Search for the cell housing the specified text and yield its [x, y] center coordinate. 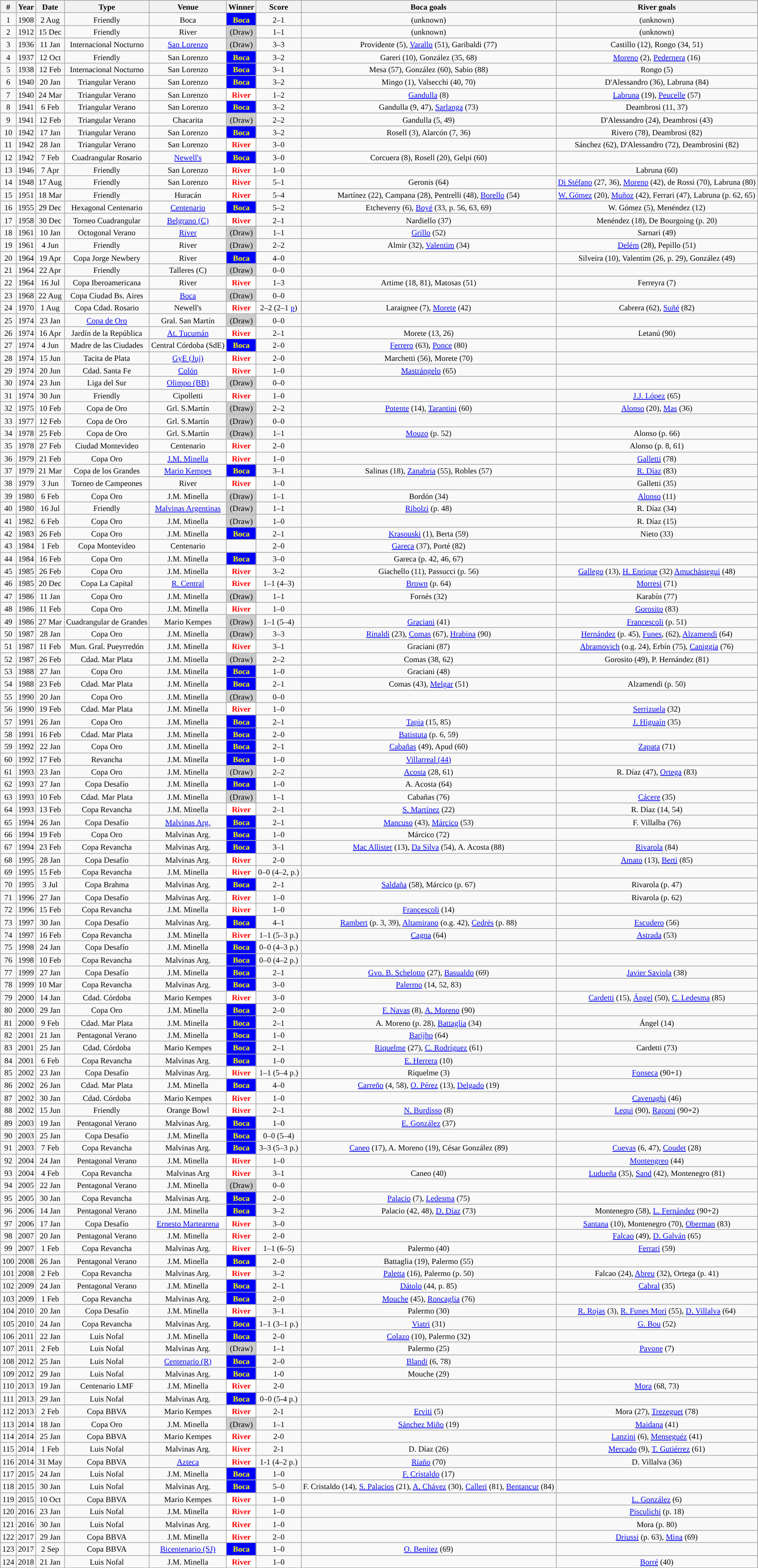
Di Stéfano (27, 36), Moreno (42), de Rossi (70), Labruna (80) [656, 182]
103 [9, 1298]
18 [9, 232]
Galletti (35) [656, 483]
0–0 (5-4 p.) [278, 1399]
Boca goals [429, 7]
1-1 (4–2 p.) [278, 1461]
1-0 [278, 1374]
Mouche (45), Roncaglia (76) [429, 1298]
67 [9, 847]
R. Díaz (47), Ortega (83) [656, 772]
Comas (38, 62) [429, 659]
Revancha [107, 759]
14 [9, 182]
Blandi (6, 78) [429, 1361]
Riaño (70) [429, 1461]
Octogonal Verano [107, 232]
Santana (10), Montenegro (70), Oberman (83) [656, 1223]
Hexagonal Centenario [107, 207]
92 [9, 1160]
82 [9, 1035]
Mesa (57), González (60), Sabio (88) [429, 69]
Astrada (53) [656, 934]
Salinas (18), Zanabria (55), Robles (57) [429, 471]
Galletti (78) [656, 458]
106 [9, 1336]
10 Jan [50, 232]
Gorosito (49), P. Hernández (81) [656, 659]
Huracán [188, 195]
Copa Iberoamericana [107, 282]
120 [9, 1511]
Escudero (56) [656, 922]
43 [9, 546]
Gandulla (5, 49) [429, 119]
74 [9, 934]
48 [9, 609]
Erviti (5) [429, 1411]
Cabrera (62), Suñé (82) [656, 307]
27 [9, 345]
Cuadrangular Rosario [107, 157]
# [9, 7]
Lequi (90), Raponi (90+2) [656, 1110]
Copa Jorge Newbery [107, 257]
Malvinas Arg [188, 1173]
20 [9, 257]
Copa La Capital [107, 584]
3 [9, 44]
Maidana (41) [656, 1424]
Marchetti (56), Morete (70) [429, 357]
Nieto (33) [656, 533]
109 [9, 1374]
94 [9, 1186]
0–0 (5–4) [278, 1135]
Sánchez Miño (19) [429, 1424]
114 [9, 1436]
7 Apr [50, 170]
Palacio (7), Ledesma (75) [429, 1198]
51 [9, 646]
47 [9, 596]
57 [9, 721]
J. Higuaín (35) [656, 721]
Chacarita [188, 119]
41 [9, 521]
D'Alessandro (36), Labruna (84) [656, 82]
31 [9, 395]
105 [9, 1323]
Brown (p. 64) [429, 584]
Providente (5), Varallo (51), Garibaldi (77) [429, 44]
Gareri (10), González (35, 68) [429, 57]
F. Navas (8), A. Moreno (90) [429, 1010]
Mac Allister (13), Da Silva (54), A. Acosta (88) [429, 847]
115 [9, 1449]
Márcico (72) [429, 834]
Ludueña (35), Sand (42), Montenegro (81) [656, 1173]
1955 [26, 207]
5 [9, 69]
Cuevas (6, 47), Coudet (28) [656, 1147]
Fonseca (90+1) [656, 1072]
S. Martínez (22) [429, 809]
Ciudad Montevideo [107, 446]
R. Central [188, 584]
Type [107, 7]
21 [9, 270]
0–0 (4–2 p.) [278, 960]
Dátolo (44, p. 85) [429, 1286]
Graciani (41) [429, 621]
1–1 (3–1 p.) [278, 1323]
Artime (18, 81), Matosas (51) [429, 282]
89 [9, 1122]
1–1 (4–3) [278, 584]
1–3 [278, 282]
30 Jun [50, 395]
27 Mar [50, 621]
23 [9, 295]
Mingo (1), Valsecchi (40, 70) [429, 82]
3 Jul [50, 884]
Rivero (78), Deambrosi (82) [656, 132]
N. Burdisso (8) [429, 1110]
5–4 [278, 195]
13 [9, 170]
Alonso (11) [656, 496]
118 [9, 1486]
Mouche (29) [429, 1374]
E. González (37) [429, 1122]
59 [9, 746]
Tapia (15, 85) [429, 721]
69 [9, 872]
D. Díaz (26) [429, 1449]
Talleres (C) [188, 270]
30 [9, 383]
Battaglia (19), Palermo (55) [429, 1261]
Cagna (64) [429, 934]
112 [9, 1411]
22 [9, 282]
16 Apr [50, 332]
19 [9, 245]
12 Oct [50, 57]
R. Rojas (3), R. Funes Mori (55), D. Villalva (64) [656, 1311]
W. Gómez (5), Menéndez (12) [656, 207]
Francescoli (14) [429, 909]
45 [9, 571]
5–1 [278, 182]
9 Feb [50, 1022]
87 [9, 1097]
Montengreo (44) [656, 1160]
Borré (40) [656, 1561]
Acosta (28, 61) [429, 772]
Central Córdoba (SdE) [188, 345]
91 [9, 1147]
Cardetti (15), Ángel (50), C. Ledesma (85) [656, 997]
46 [9, 584]
Belgrano (C) [188, 220]
1982 [26, 521]
Francescoli (p. 51) [656, 621]
G. Bou (52) [656, 1323]
Caneo (17), A. Moreno (19), César González (89) [429, 1147]
17 Aug [50, 182]
4 Feb [50, 1173]
24 Mar [50, 94]
Fornés (32) [429, 596]
Mora (p. 80) [656, 1524]
24 [9, 307]
56 [9, 709]
25 Feb [50, 433]
Torneo Cuadrangular [107, 220]
Batistuta (p. 6, 59) [429, 734]
Bordón (34) [429, 496]
19 Apr [50, 257]
25 [9, 320]
30 Dec [50, 220]
40 [9, 508]
23 Jun [50, 383]
D'Alessandro (24), Deambrosi (43) [656, 119]
Karabín (77) [656, 596]
10 Oct [50, 1499]
Gandulla (8) [429, 94]
Geronis (64) [429, 182]
Date [50, 7]
Rongo (5) [656, 69]
Laraignee (7), Morete (42) [429, 307]
Colón [188, 370]
Malvinas Argentinas [188, 508]
20 Dec [50, 584]
F. Cristaldo (14), S. Palacios (21), A. Chávez (30), Calleri (81), Bentancur (84) [429, 1486]
R. Díaz (34) [656, 508]
3–3 (5–3 p.) [278, 1147]
Centenario (R) [188, 1361]
Palermo (40) [429, 1248]
123 [9, 1549]
34 [9, 433]
Graciani (48) [429, 671]
11 [9, 144]
124 [9, 1561]
Hernández (p. 45), Funes, (62), Alzamendi (64) [656, 634]
Castillo (12), Rongo (34, 51) [656, 44]
93 [9, 1173]
J.J. López (65) [656, 395]
Venue [188, 7]
73 [9, 922]
31 May [50, 1461]
121 [9, 1524]
86 [9, 1085]
1975 [26, 408]
Copa de los Grandes [107, 471]
1958 [26, 220]
1–1 (5–4 p.) [278, 1072]
F. Cristaldo (17) [429, 1474]
117 [9, 1474]
88 [9, 1110]
Alonso (20), Mas (36) [656, 408]
2 Sep [50, 1549]
83 [9, 1047]
Ferrero (63), Ponce (80) [429, 345]
38 [9, 483]
2 Aug [50, 19]
Graciani (87) [429, 646]
6 [9, 82]
1948 [26, 182]
Serrizuela (32) [656, 709]
GyE (Juj) [188, 357]
78 [9, 985]
Comas (43), Melgar (51) [429, 684]
1938 [26, 69]
Jardín de la República [107, 332]
33 [9, 421]
Palermo (14, 52, 83) [429, 985]
84 [9, 1060]
98 [9, 1236]
2 [9, 32]
Zapata (71) [656, 746]
Riquelme (3) [429, 1072]
Gallego (13), H. Enrique (32) Amuchástegui (48) [656, 571]
1–1 (6–5) [278, 1248]
D. Villalva (36) [656, 1461]
37 [9, 471]
Martínez (22), Campana (28), Pentrelli (48), Borello (54) [429, 195]
Menéndez (18), De Bourgoing (p. 20) [656, 220]
1912 [26, 32]
Madre de las Ciudades [107, 345]
Liga del Sur [107, 383]
Copa Ciudad Bs. Aires [107, 295]
22 Apr [50, 270]
58 [9, 734]
10 Mar [50, 985]
Mancuso (43), Márcico (53) [429, 822]
Orange Bowl [188, 1110]
85 [9, 1072]
4 [9, 57]
21 Mar [50, 471]
Alonso (p. 66) [656, 433]
Cipolletti [188, 395]
1977 [26, 421]
29 [9, 370]
76 [9, 960]
39 [9, 496]
Palacio (42, 48), D. Díaz (73) [429, 1211]
1946 [26, 170]
29 Dec [50, 207]
Moreno (2), Pedernera (16) [656, 57]
Caneo (40) [429, 1173]
Gandulla (9, 47), Sarlanga (73) [429, 107]
1936 [26, 44]
81 [9, 1022]
Rinaldi (23), Comas (67), Hrabina (90) [429, 634]
Torneo de Campeones [107, 483]
Villarreal (44) [429, 759]
96 [9, 1211]
77 [9, 972]
L. González (6) [656, 1499]
1951 [26, 195]
Rivarola (p. 62) [656, 897]
Saldaña (58), Márcico (p. 67) [429, 884]
17 [9, 220]
108 [9, 1361]
A. Acosta (64) [429, 784]
2018 [26, 1561]
Centenario LMF [107, 1386]
50 [9, 634]
Azteca [188, 1461]
97 [9, 1223]
Deambrosi (11, 37) [656, 107]
Ferreyra (7) [656, 282]
Letanú (90) [656, 332]
Javier Saviola (38) [656, 972]
Palermo (30) [429, 1311]
Labruna (19), Peucelle (57) [656, 94]
Ferrari (59) [656, 1248]
Mora (27), Trezeguet (78) [656, 1411]
54 [9, 684]
Gvo. B. Schelotto (27), Basualdo (69) [429, 972]
Barijho (64) [429, 1035]
9 [9, 119]
Bicentenario (SJ) [188, 1549]
101 [9, 1273]
79 [9, 997]
River goals [656, 7]
Falcao (49), D. Galván (65) [656, 1236]
15 Dec [50, 32]
Abramovich (o.g. 24), Erbín (75), Caniggia (76) [656, 646]
1–1 (5–3 p.) [278, 934]
Almir (32), Valentim (34) [429, 245]
Year [26, 7]
65 [9, 822]
1 Aug [50, 307]
Copa Montevideo [107, 546]
119 [9, 1499]
Montenegro (58), L. Fernández (90+2) [656, 1211]
Cuadrangular de Grandes [107, 621]
16 [9, 207]
Pisculichi (p. 18) [656, 1511]
Cavenaghi (46) [656, 1097]
99 [9, 1248]
0–0 (4–3 p.) [278, 947]
F. Villalba (76) [656, 822]
Nardiello (37) [429, 220]
Morresi (71) [656, 584]
113 [9, 1424]
28 [9, 357]
72 [9, 909]
4–1 [278, 922]
104 [9, 1311]
90 [9, 1135]
68 [9, 859]
Copa Cdad. Rosario [107, 307]
32 [9, 408]
Mora (68, 73) [656, 1386]
49 [9, 621]
75 [9, 947]
55 [9, 696]
Mun. Gral. Pueyrredón [107, 646]
Viatri (31) [429, 1323]
35 [9, 446]
Olimpo (BB) [188, 383]
Sánchez (62), D'Alessandro (72), Deambrosini (82) [656, 144]
Krasouski (1), Berta (59) [429, 533]
Sarnari (49) [656, 232]
1908 [26, 19]
Gral. San Martín [188, 320]
Gareca (37), Porté (82) [429, 546]
Ernesto Martearena [188, 1223]
Rosell (3), Alarcón (7, 36) [429, 132]
Silveira (10), Valentim (26, p. 29), González (49) [656, 257]
1–2 [278, 94]
Rambert (p. 3, 39), Altamirano (o.g. 42), Cedrés (p. 88) [429, 922]
1937 [26, 57]
122 [9, 1536]
Tacita de Plata [107, 357]
Giachello (11), Passucci (p. 56) [429, 571]
R. Díaz (83) [656, 471]
Mastrángelo (65) [429, 370]
13 Feb [50, 809]
At. Tucumán [188, 332]
Grillo (52) [429, 232]
63 [9, 797]
Carreño (4, 58), O. Pérez (13), Delgado (19) [429, 1085]
102 [9, 1286]
Cardetti (73) [656, 1047]
8 [9, 107]
Labruna (60) [656, 170]
61 [9, 772]
62 [9, 784]
7 [9, 94]
Lanzini (6), Menseguéz (41) [656, 1436]
0–0 (4–2, p.) [278, 872]
Cabañas (76) [429, 797]
Riquelme (27), C. Rodríguez (61) [429, 1047]
66 [9, 834]
A. Moreno (p. 28), Battaglia (34) [429, 1022]
52 [9, 659]
Pavone (7) [656, 1348]
64 [9, 809]
53 [9, 671]
80 [9, 1010]
Score [278, 7]
22 Aug [50, 295]
Ribolzi (p. 48) [429, 508]
Driussi (p. 63), Mina (69) [656, 1536]
2–2 (2–1 p) [278, 307]
18 Mar [50, 195]
W. Gómez (20), Muñoz (42), Ferrari (47), Labruna (p. 62, 65) [656, 195]
1983 [26, 533]
Mercado (9), T. Gutiérrez (61) [656, 1449]
Rivarola (p. 47) [656, 884]
Corcuera (8), Rosell (20), Gelpi (60) [429, 157]
Gorosito (83) [656, 609]
Amato (13), Berti (85) [656, 859]
Ángel (14) [656, 1022]
110 [9, 1386]
15 [9, 195]
Delém (28), Pepillo (51) [656, 245]
111 [9, 1399]
95 [9, 1198]
Rivarola (84) [656, 847]
42 [9, 533]
27 Feb [50, 446]
1–1 (5–4) [278, 621]
26 [9, 332]
Falcao (24), Abreu (32), Ortega (p. 41) [656, 1273]
E. Herrera (10) [429, 1060]
Copa Brahma [107, 884]
12 [9, 157]
R. Díaz (14, 54) [656, 809]
1 [9, 19]
107 [9, 1348]
Etcheverry (6), Boyé (33, p. 56, 63, 69) [429, 207]
Alonso (p. 8, 61) [656, 446]
Potente (14), Tarantini (60) [429, 408]
Morete (13, 26) [429, 332]
116 [9, 1461]
Palermo (25) [429, 1348]
R. Díaz (15) [656, 521]
Alzamendi (p. 50) [656, 684]
Colazo (10), Palermo (32) [429, 1336]
100 [9, 1261]
Gareca (p. 42, 46, 67) [429, 559]
Cácere (35) [656, 797]
1968 [26, 295]
18 Jan [50, 1424]
70 [9, 884]
17 Feb [50, 759]
1970 [26, 307]
60 [9, 759]
44 [9, 559]
10 [9, 132]
Mouzo (p. 52) [429, 433]
5–0 [278, 1486]
21 Feb [50, 458]
Winner [241, 7]
Paletta (16), Palermo (p. 50) [429, 1273]
Cabral (35) [656, 1286]
36 [9, 458]
20 Jun [50, 370]
Cdad. Santa Fe [107, 370]
5–2 [278, 207]
71 [9, 897]
3 Jun [50, 483]
Cabañas (49), Apud (60) [429, 746]
O. Benítez (69) [429, 1549]
